Locate the cell with the specified text and output its (X, Y) center coordinate. 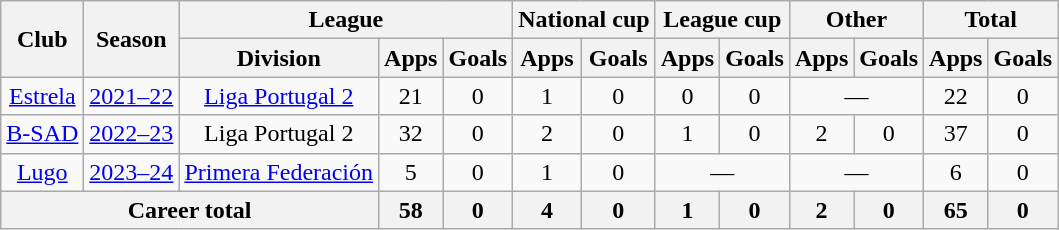
National cup (584, 20)
58 (411, 210)
65 (956, 210)
Primera Federación (279, 172)
37 (956, 134)
2021–22 (132, 96)
League (346, 20)
2023–24 (132, 172)
4 (547, 210)
Estrela (42, 96)
22 (956, 96)
21 (411, 96)
Other (856, 20)
Division (279, 58)
32 (411, 134)
Club (42, 39)
6 (956, 172)
B-SAD (42, 134)
2022–23 (132, 134)
Total (991, 20)
5 (411, 172)
Lugo (42, 172)
Season (132, 39)
League cup (722, 20)
Career total (190, 210)
